Capture the cell that displays the provided text and extract its (x, y) central coordinate. 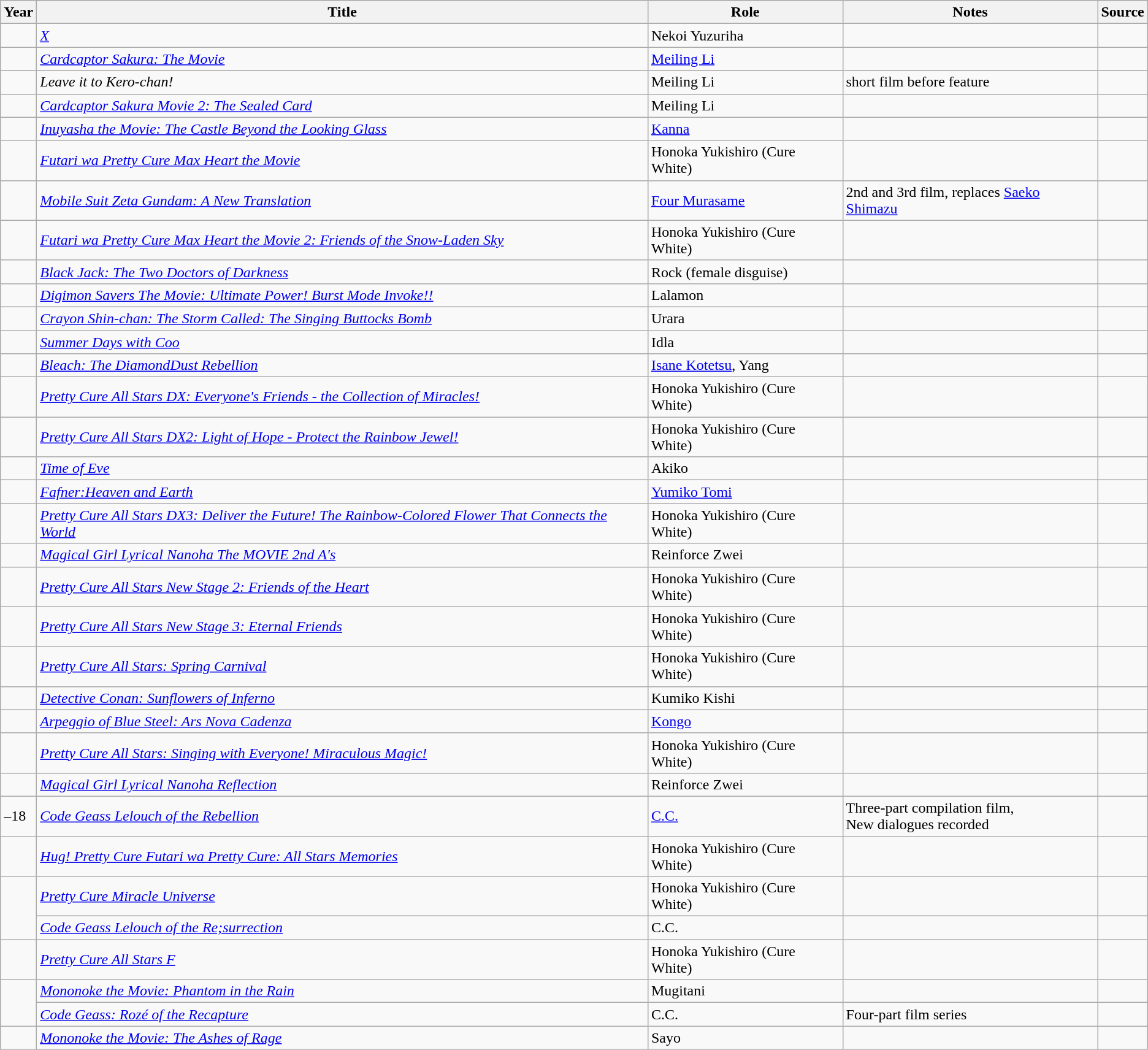
Hug! Pretty Cure Futari wa Pretty Cure: All Stars Memories (342, 856)
Pretty Cure Miracle Universe (342, 897)
Isane Kotetsu, Yang (745, 366)
Futari wa Pretty Cure Max Heart the Movie 2: Friends of the Snow-Laden Sky (342, 240)
Mononoke the Movie: The Ashes of Rage (342, 1038)
2nd and 3rd film, replaces Saeko Shimazu (970, 200)
Year (18, 12)
Fafner:Heaven and Earth (342, 492)
Black Jack: The Two Doctors of Darkness (342, 272)
Magical Girl Lyrical Nanoha The MOVIE 2nd A's (342, 555)
Detective Conan: Sunflowers of Inferno (342, 698)
Mobile Suit Zeta Gundam: A New Translation (342, 200)
Cardcaptor Sakura: The Movie (342, 59)
Summer Days with Coo (342, 342)
Four-part film series (970, 1014)
Pretty Cure All Stars New Stage 3: Eternal Friends (342, 627)
Leave it to Kero-chan! (342, 82)
X (342, 36)
Pretty Cure All Stars DX: Everyone's Friends - the Collection of Miracles! (342, 397)
Nekoi Yuzuriha (745, 36)
–18 (18, 816)
Four Murasame (745, 200)
Akiko (745, 469)
Rock (female disguise) (745, 272)
Yumiko Tomi (745, 492)
Code Geass Lelouch of the Rebellion (342, 816)
Bleach: The DiamondDust Rebellion (342, 366)
Pretty Cure All Stars: Spring Carnival (342, 666)
Cardcaptor Sakura Movie 2: The Sealed Card (342, 105)
Sayo (745, 1038)
Digimon Savers The Movie: Ultimate Power! Burst Mode Invoke!! (342, 295)
Urara (745, 318)
Mugitani (745, 991)
Futari wa Pretty Cure Max Heart the Movie (342, 161)
Pretty Cure All Stars DX3: Deliver the Future! The Rainbow-Colored Flower That Connects the World (342, 524)
Pretty Cure All Stars DX2: Light of Hope - Protect the Rainbow Jewel! (342, 437)
Idla (745, 342)
Title (342, 12)
Crayon Shin-chan: The Storm Called: The Singing Buttocks Bomb (342, 318)
Kumiko Kishi (745, 698)
Pretty Cure All Stars F (342, 959)
Inuyasha the Movie: The Castle Beyond the Looking Glass (342, 129)
Kanna (745, 129)
Arpeggio of Blue Steel: Ars Nova Cadenza (342, 721)
short film before feature (970, 82)
Three-part compilation film,New dialogues recorded (970, 816)
Role (745, 12)
Code Geass: Rozé of the Recapture (342, 1014)
Notes (970, 12)
Code Geass Lelouch of the Re;surrection (342, 928)
Pretty Cure All Stars: Singing with Everyone! Miraculous Magic! (342, 753)
Time of Eve (342, 469)
Kongo (745, 721)
Source (1122, 12)
Pretty Cure All Stars New Stage 2: Friends of the Heart (342, 586)
Lalamon (745, 295)
Magical Girl Lyrical Nanoha Reflection (342, 784)
Mononoke the Movie: Phantom in the Rain (342, 991)
